Determine the [x, y] coordinate at the center of the cell enclosing the given text.  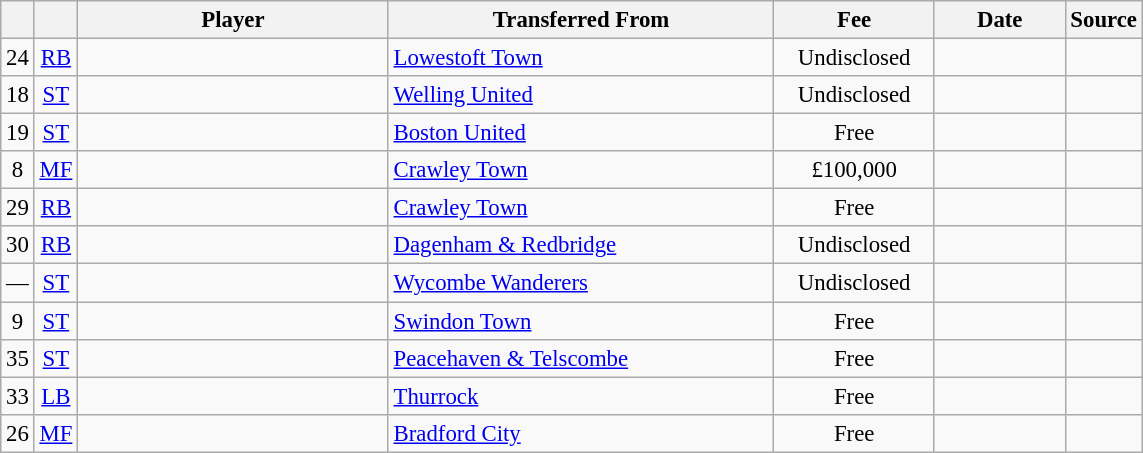
— [18, 283]
9 [18, 321]
Fee [854, 20]
Player [234, 20]
Dagenham & Redbridge [581, 245]
Wycombe Wanderers [581, 283]
29 [18, 208]
35 [18, 358]
8 [18, 170]
Source [1104, 20]
£100,000 [854, 170]
Date [1000, 20]
Peacehaven & Telscombe [581, 358]
Transferred From [581, 20]
Thurrock [581, 396]
19 [18, 133]
Bradford City [581, 433]
33 [18, 396]
Boston United [581, 133]
26 [18, 433]
18 [18, 95]
Swindon Town [581, 321]
LB [56, 396]
30 [18, 245]
24 [18, 58]
Lowestoft Town [581, 58]
Welling United [581, 95]
